From the cell containing the given text, extract its center point as (X, Y) coordinate. 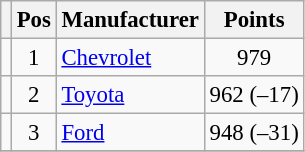
Points (254, 20)
2 (34, 95)
3 (34, 133)
Manufacturer (130, 20)
Toyota (130, 95)
948 (–31) (254, 133)
1 (34, 58)
Ford (130, 133)
979 (254, 58)
Chevrolet (130, 58)
Pos (34, 20)
962 (–17) (254, 95)
